Detect which cell encompasses the target text, then output its (X, Y) center coordinate. 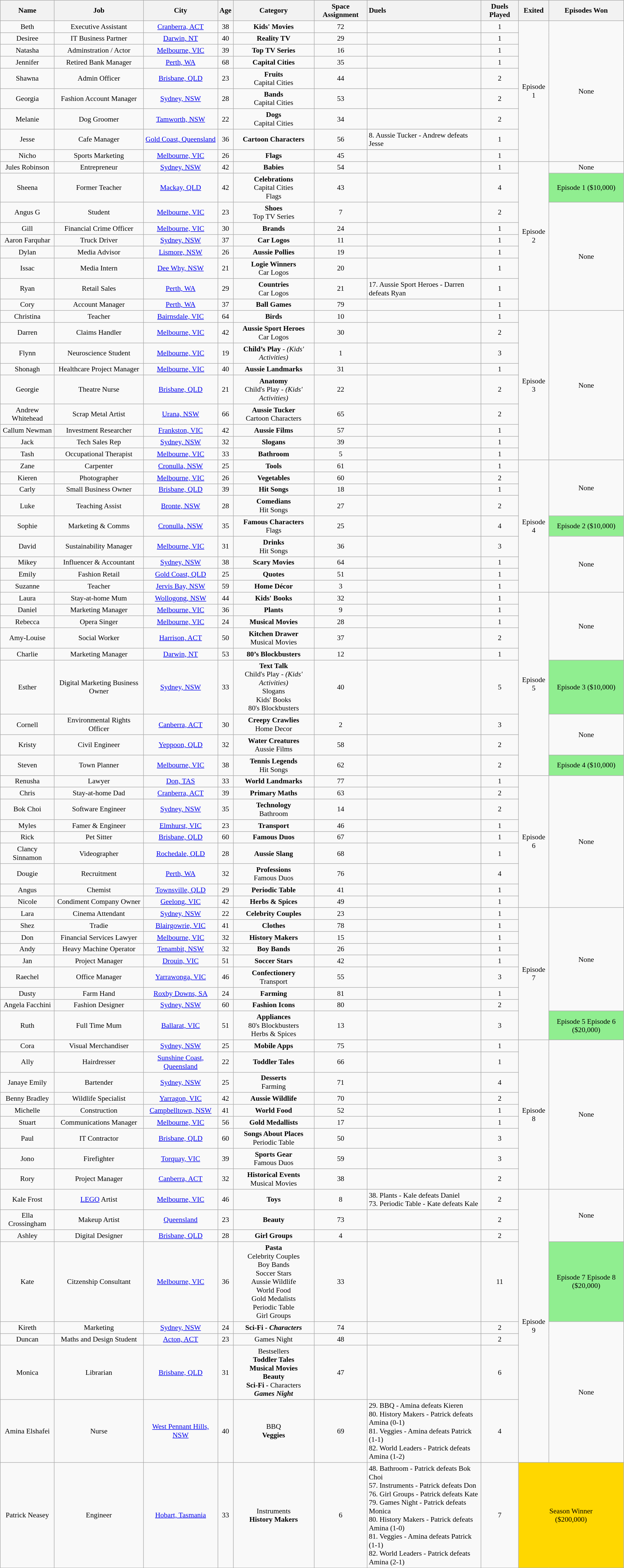
48 (341, 1340)
Acton, ACT (181, 1340)
Musical Movies (274, 622)
13 (341, 1026)
Wildlife Specialist (99, 1099)
12 (341, 654)
Bronte, NSW (181, 506)
70 (341, 1099)
Occupational Therapist (99, 454)
PastaCelebrity CouplesBoy BandsSoccer StarsAussie WildlifeWorld FoodGold MedalistsPeriodic TableGirl Groups (274, 1282)
Exited (534, 11)
Duncan (27, 1340)
Theatre Nurse (99, 390)
Flags (274, 156)
Fashion Retail (99, 575)
Rebecca (27, 622)
Rochedale, QLD (181, 853)
Age (225, 11)
Angus (27, 890)
76 (341, 874)
Episode 2 ($10,000) (586, 526)
Jack (27, 442)
Bairnsdale, VIC (181, 317)
Georgia (27, 99)
David (27, 546)
Name (27, 11)
FruitsCapital Cities (274, 79)
Famer & Engineer (99, 826)
Category (274, 11)
54 (341, 168)
Jules Robinson (27, 168)
Student (99, 212)
Roxby Downs, SA (181, 993)
Videographer (99, 853)
Renusha (27, 781)
Photographer (99, 478)
Media Advisor (99, 252)
Aussie Pollies (274, 252)
Shawna (27, 79)
Cartoon Characters (274, 139)
DogsCapital Cities (274, 119)
Software Engineer (99, 809)
Zane (27, 466)
Geelong, VIC (181, 902)
Marketing & Comms (99, 526)
World Landmarks (274, 781)
71 (341, 1082)
Scary Movies (274, 563)
Christina (27, 317)
Ballarat, VIC (181, 1026)
74 (341, 1328)
IT Business Partner (99, 39)
Carly (27, 490)
BBQVeggies (274, 1431)
Quotes (274, 575)
Gold Coast, Queensland (181, 139)
78 (341, 926)
Account Manager (99, 305)
Soccer Stars (274, 961)
Aaron Farquhar (27, 240)
Text TalkChild's Play - (Kids' Activities)SlogansKids' Books80's Blockbusters (274, 687)
Heavy Machine Operator (99, 949)
Dusty (27, 993)
Flynn (27, 353)
DrinksHit Songs (274, 546)
Andrew Whitehead (27, 414)
Amina Elshafei (27, 1431)
Water CreaturesAussie Films (274, 745)
ShoesTop TV Series (274, 212)
Nicole (27, 902)
Civil Engineer (99, 745)
Healthcare Project Manager (99, 369)
47 (341, 1373)
Ryan (27, 288)
Paul (27, 1138)
Episode 5 Episode 6 ($20,000) (586, 1026)
Episode 4 ($10,000) (586, 765)
IT Contractor (99, 1138)
Creepy CrawliesHome Decor (274, 725)
Aussie Films (274, 430)
Kieren (27, 478)
Farming (274, 993)
Episode 3 ($10,000) (586, 687)
Firefighter (99, 1159)
73 (341, 1220)
Cornell (27, 725)
Toddler Tales (274, 1062)
City (181, 11)
Episode 6 (534, 841)
Season Winner($200,000) (571, 1515)
Boy Bands (274, 949)
Beth (27, 27)
Kids' Books (274, 598)
AnatomyChild's Play - (Kids' Activities) (274, 390)
Mackay, QLD (181, 188)
65 (341, 414)
Environmental Rights Officer (99, 725)
Office Manager (99, 977)
Girl Groups (274, 1236)
Rory (27, 1179)
8 (341, 1200)
55 (341, 977)
Yarragon, VIC (181, 1099)
Ashley (27, 1236)
Brands (274, 228)
Melanie (27, 119)
Frankston, VIC (181, 430)
Makeup Artist (99, 1220)
ProfessionsFamous Duos (274, 874)
Clancy Sinnamon (27, 853)
Bok Choi (27, 809)
Amy-Louise (27, 638)
10 (341, 317)
79 (341, 305)
Librarian (99, 1373)
Periodic Table (274, 890)
Influencer & Accountant (99, 563)
14 (341, 809)
Sci-Fi - Characters (274, 1328)
Pet Sitter (99, 837)
DessertsFarming (274, 1082)
Myles (27, 826)
Capital Cities (274, 62)
Admin Officer (99, 79)
27 (341, 506)
Elmhurst, VIC (181, 826)
Shez (27, 926)
Episodes Won (586, 11)
Social Worker (99, 638)
Marketing (99, 1328)
20 (341, 268)
Janaye Emily (27, 1082)
Sports Marketing (99, 156)
8. Aussie Tucker - Andrew defeats Jesse (424, 139)
Financial Services Lawyer (99, 938)
17. Aussie Sport Heroes - Darren defeats Ryan (424, 288)
Slogans (274, 442)
Chris (27, 793)
Episode 1 ($10,000) (586, 188)
Songs About PlacesPeriodic Table (274, 1138)
38. Plants - Kale defeats Daniel73. Periodic Table - Kate defeats Kale (424, 1200)
Sheena (27, 188)
Aussie Slang (274, 853)
Farm Hand (99, 993)
Dee Why, NSW (181, 268)
Top TV Series (274, 51)
Duels (424, 11)
Don (27, 938)
Georgie (27, 390)
Sustainability Manager (99, 546)
Babies (274, 168)
62 (341, 765)
Sunshine Coast, Queensland (181, 1062)
Issac (27, 268)
Cory (27, 305)
Primary Maths (274, 793)
LEGO Artist (99, 1200)
Child’s Play - (Kids' Activities) (274, 353)
Campbelltown, NSW (181, 1110)
Media Intern (99, 268)
Angela Facchini (27, 1005)
Episode 3 (534, 385)
Toys (274, 1200)
Stay-at-home Dad (99, 793)
Plants (274, 610)
34 (341, 119)
Executive Assistant (99, 27)
Kristy (27, 745)
77 (341, 781)
Ally (27, 1062)
Historical EventsMusical Movies (274, 1179)
Esther (27, 687)
80’s Blockbusters (274, 654)
Citzenship Consultant (99, 1282)
Recruitment (99, 874)
Drouin, VIC (181, 961)
BandsCapital Cities (274, 99)
Urana, NSW (181, 414)
Retired Bank Manager (99, 62)
ComediansHit Songs (274, 506)
CelebrationsCapital CitiesFlags (274, 188)
CountriesCar Logos (274, 288)
Jervis Bay, NSW (181, 587)
Kate (27, 1282)
Mobile Apps (274, 1046)
Blairgowrie, VIC (181, 926)
Aussie Wildlife (274, 1099)
Carpenter (99, 466)
Ball Games (274, 305)
Angus G (27, 212)
Visual Merchandiser (99, 1046)
Jesse (27, 139)
Communications Manager (99, 1122)
61 (341, 466)
Tools (274, 466)
Space Assignment (341, 11)
Games Night (274, 1340)
InstrumentsHistory Makers (274, 1515)
West Pennant Hills, NSW (181, 1431)
Tenambit, NSW (181, 949)
Opera Singer (99, 622)
Herbs & Spices (274, 902)
Logie WinnersCar Logos (274, 268)
Ruth (27, 1026)
Episode 5 (534, 684)
57 (341, 430)
Ella Crossingham (27, 1220)
Former Teacher (99, 188)
Scrap Metal Artist (99, 414)
Investment Researcher (99, 430)
52 (341, 1110)
69 (341, 1431)
Engineer (99, 1515)
Monica (27, 1373)
Cafe Manager (99, 139)
Tash (27, 454)
Episode 9 (534, 1326)
Cora (27, 1046)
Episode 7 Episode 8 ($20,000) (586, 1282)
Wollogong, NSW (181, 598)
Patrick Neasey (27, 1515)
Chemist (99, 890)
15 (341, 938)
Teaching Assist (99, 506)
Luke (27, 506)
Queensland (181, 1220)
Entrepreneur (99, 168)
67 (341, 837)
Don, TAS (181, 781)
80 (341, 1005)
Darren (27, 333)
Transport (274, 826)
Town Planner (99, 765)
Gill (27, 228)
Episode 1 (534, 91)
Rick (27, 837)
Vegetables (274, 478)
Jono (27, 1159)
Sophie (27, 526)
Steven (27, 765)
Fashion Account Manager (99, 99)
Gold Coast, QLD (181, 575)
Dylan (27, 252)
9 (341, 610)
Emily (27, 575)
Desiree (27, 39)
Mikey (27, 563)
Lismore, NSW (181, 252)
Birds (274, 317)
Tamworth, NSW (181, 119)
Nicho (27, 156)
Famous Duos (274, 837)
Kitchen DrawerMusical Movies (274, 638)
Digital Designer (99, 1236)
Sports GearFamous Duos (274, 1159)
Raechel (27, 977)
16 (341, 51)
Gold Medallists (274, 1122)
Car Logos (274, 240)
Episode 4 (534, 526)
Truck Driver (99, 240)
Famous CharactersFlags (274, 526)
Dougie (27, 874)
43 (341, 188)
Celebrity Couples (274, 914)
Construction (99, 1110)
Duels Played (500, 11)
Dog Groomer (99, 119)
Andy (27, 949)
Small Business Owner (99, 490)
Full Time Mum (99, 1026)
63 (341, 793)
58 (341, 745)
Tradie (99, 926)
Clothes (274, 926)
Cinema Attendant (99, 914)
History Makers (274, 938)
Neuroscience Student (99, 353)
Stuart (27, 1122)
17 (341, 1122)
Financial Crime Officer (99, 228)
Shonagh (27, 369)
Tennis LegendsHit Songs (274, 765)
Home Décor (274, 587)
Aussie Sport HeroesCar Logos (274, 333)
Daniel (27, 610)
Condiment Company Owner (99, 902)
Hairdresser (99, 1062)
Episode 8 (534, 1115)
Job (99, 11)
Fashion Icons (274, 1005)
Benny Bradley (27, 1099)
Jennifer (27, 62)
49 (341, 902)
Aussie TuckerCartoon Characters (274, 414)
Callum Newman (27, 430)
18 (341, 490)
Kireth (27, 1328)
Yeppoon, QLD (181, 745)
Hit Songs (274, 490)
Jan (27, 961)
Charlie (27, 654)
Bartender (99, 1082)
75 (341, 1046)
Hobart, Tasmania (181, 1515)
Episode 7 (534, 974)
TechnologyBathroom (274, 809)
Beauty (274, 1220)
Adminstration / Actor (99, 51)
Lawyer (99, 781)
Townsville, QLD (181, 890)
Suzanne (27, 587)
Harrison, ACT (181, 638)
Bathroom (274, 454)
Nurse (99, 1431)
Michelle (27, 1110)
Reality TV (274, 39)
Tech Sales Rep (99, 442)
Torquay, VIC (181, 1159)
Natasha (27, 51)
Aussie Landmarks (274, 369)
Episode 2 (534, 236)
81 (341, 993)
World Food (274, 1110)
72 (341, 27)
Claims Handler (99, 333)
BestsellersToddler TalesMusical MoviesBeautySci-Fi - CharactersGames Night (274, 1373)
45 (341, 156)
Kids' Movies (274, 27)
Retail Sales (99, 288)
Kale Frost (27, 1200)
Appliances80's BlockbustersHerbs & Spices (274, 1026)
Yarrawonga, VIC (181, 977)
Maths and Design Student (99, 1340)
Stay-at-home Mum (99, 598)
Fashion Designer (99, 1005)
Lara (27, 914)
ConfectioneryTransport (274, 977)
Laura (27, 598)
Digital Marketing Business Owner (99, 687)
